Pinpoint the cell where the given text exists, returning its (X, Y) midpoint coordinate. 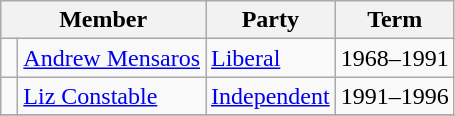
Andrew Mensaros (112, 58)
Liz Constable (112, 96)
Member (104, 20)
Liberal (271, 58)
1968–1991 (394, 58)
Independent (271, 96)
1991–1996 (394, 96)
Party (271, 20)
Term (394, 20)
